Detect which cell encompasses the target text, then output its [X, Y] center coordinate. 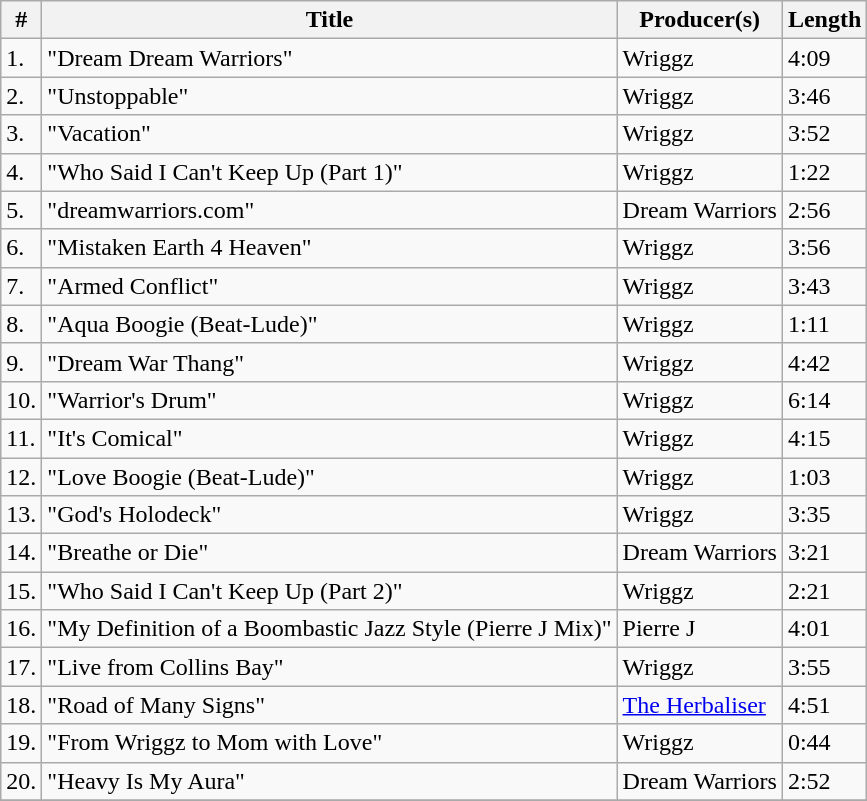
3:43 [824, 286]
4. [22, 172]
9. [22, 362]
0:44 [824, 743]
"Dream War Thang" [330, 362]
Pierre J [700, 629]
20. [22, 781]
4:01 [824, 629]
The Herbaliser [700, 705]
"Live from Collins Bay" [330, 667]
18. [22, 705]
3. [22, 134]
"Dream Dream Warriors" [330, 58]
"Unstoppable" [330, 96]
5. [22, 210]
"Armed Conflict" [330, 286]
Title [330, 20]
3:35 [824, 515]
1:03 [824, 477]
3:21 [824, 553]
"dreamwarriors.com" [330, 210]
"Vacation" [330, 134]
16. [22, 629]
4:09 [824, 58]
"Road of Many Signs" [330, 705]
10. [22, 400]
6. [22, 248]
4:51 [824, 705]
19. [22, 743]
Length [824, 20]
"Breathe or Die" [330, 553]
"Warrior's Drum" [330, 400]
"From Wriggz to Mom with Love" [330, 743]
4:42 [824, 362]
2. [22, 96]
1:22 [824, 172]
7. [22, 286]
Producer(s) [700, 20]
3:46 [824, 96]
4:15 [824, 438]
11. [22, 438]
6:14 [824, 400]
1:11 [824, 324]
3:55 [824, 667]
3:52 [824, 134]
14. [22, 553]
3:56 [824, 248]
"Who Said I Can't Keep Up (Part 2)" [330, 591]
"Heavy Is My Aura" [330, 781]
12. [22, 477]
2:21 [824, 591]
2:56 [824, 210]
15. [22, 591]
"My Definition of a Boombastic Jazz Style (Pierre J Mix)" [330, 629]
"Mistaken Earth 4 Heaven" [330, 248]
2:52 [824, 781]
"Love Boogie (Beat-Lude)" [330, 477]
# [22, 20]
"Who Said I Can't Keep Up (Part 1)" [330, 172]
"Aqua Boogie (Beat-Lude)" [330, 324]
"God's Holodeck" [330, 515]
13. [22, 515]
1. [22, 58]
"It's Comical" [330, 438]
8. [22, 324]
17. [22, 667]
